Determine the [X, Y] coordinate at the center of the cell enclosing the given text.  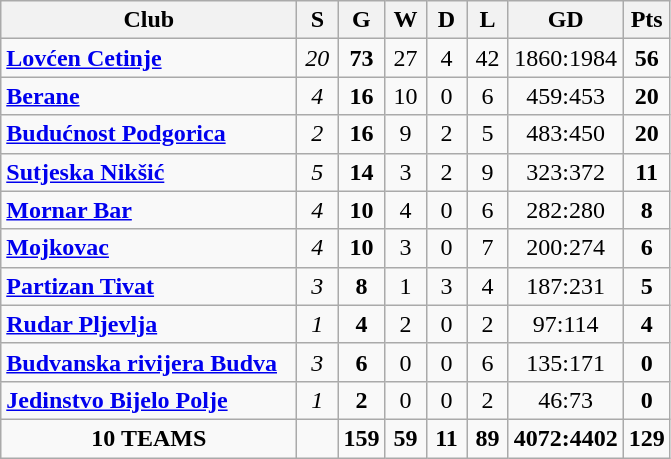
Partizan Tivat [149, 286]
G [362, 20]
483:450 [566, 134]
Pts [646, 20]
L [488, 20]
Lovćen Cetinje [149, 58]
187:231 [566, 286]
159 [362, 438]
59 [406, 438]
14 [362, 172]
10 TEAMS [149, 438]
129 [646, 438]
Club [149, 20]
D [446, 20]
Rudar Pljevlja [149, 324]
1860:1984 [566, 58]
97:114 [566, 324]
Mojkovac [149, 248]
46:73 [566, 400]
Mornar Bar [149, 210]
459:453 [566, 96]
73 [362, 58]
89 [488, 438]
Budvanska rivijera Budva [149, 362]
Jedinstvo Bijelo Polje [149, 400]
27 [406, 58]
Sutjeska Nikšić [149, 172]
W [406, 20]
GD [566, 20]
282:280 [566, 210]
56 [646, 58]
323:372 [566, 172]
S [318, 20]
Budućnost Podgorica [149, 134]
7 [488, 248]
135:171 [566, 362]
4072:4402 [566, 438]
200:274 [566, 248]
42 [488, 58]
Berane [149, 96]
